Extract the (X, Y) coordinate from the center of the cell holding the provided text.  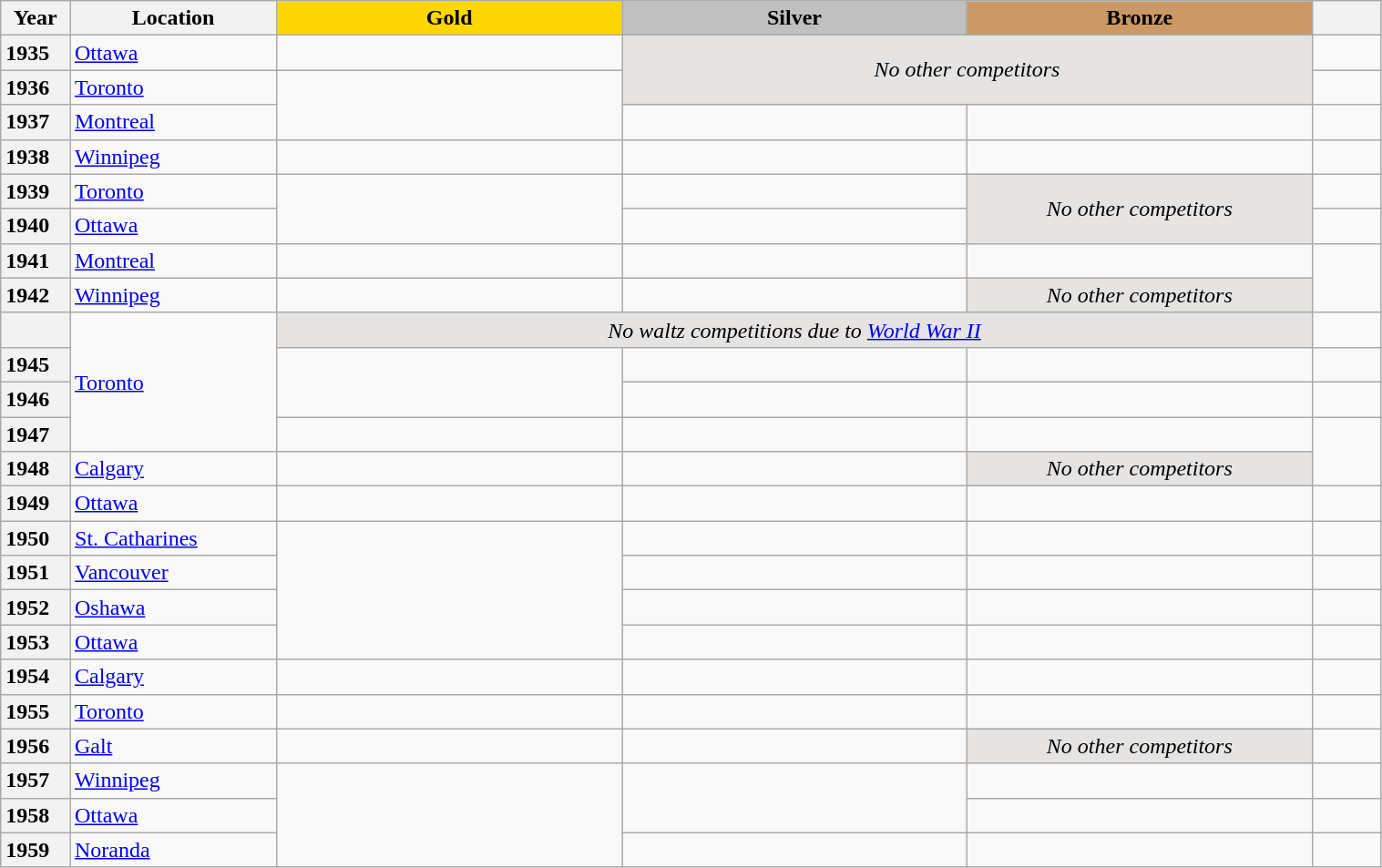
Vancouver (173, 573)
1939 (36, 191)
1954 (36, 677)
St. Catharines (173, 538)
1956 (36, 746)
1945 (36, 364)
No waltz competitions due to World War II (794, 330)
1955 (36, 711)
1953 (36, 642)
1938 (36, 157)
Noranda (173, 850)
Silver (794, 18)
1959 (36, 850)
1940 (36, 226)
1946 (36, 399)
1950 (36, 538)
Bronze (1139, 18)
1951 (36, 573)
Location (173, 18)
1941 (36, 260)
1935 (36, 53)
1958 (36, 815)
1937 (36, 122)
1947 (36, 434)
1957 (36, 781)
Gold (450, 18)
1936 (36, 87)
Year (36, 18)
1952 (36, 608)
1949 (36, 504)
Galt (173, 746)
Oshawa (173, 608)
1942 (36, 295)
1948 (36, 469)
